Output the (X, Y) coordinate of the center of the cell containing the given text.  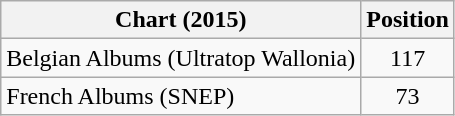
117 (408, 58)
73 (408, 96)
Chart (2015) (181, 20)
Position (408, 20)
Belgian Albums (Ultratop Wallonia) (181, 58)
French Albums (SNEP) (181, 96)
